Capture the cell that displays the provided text and extract its (x, y) central coordinate. 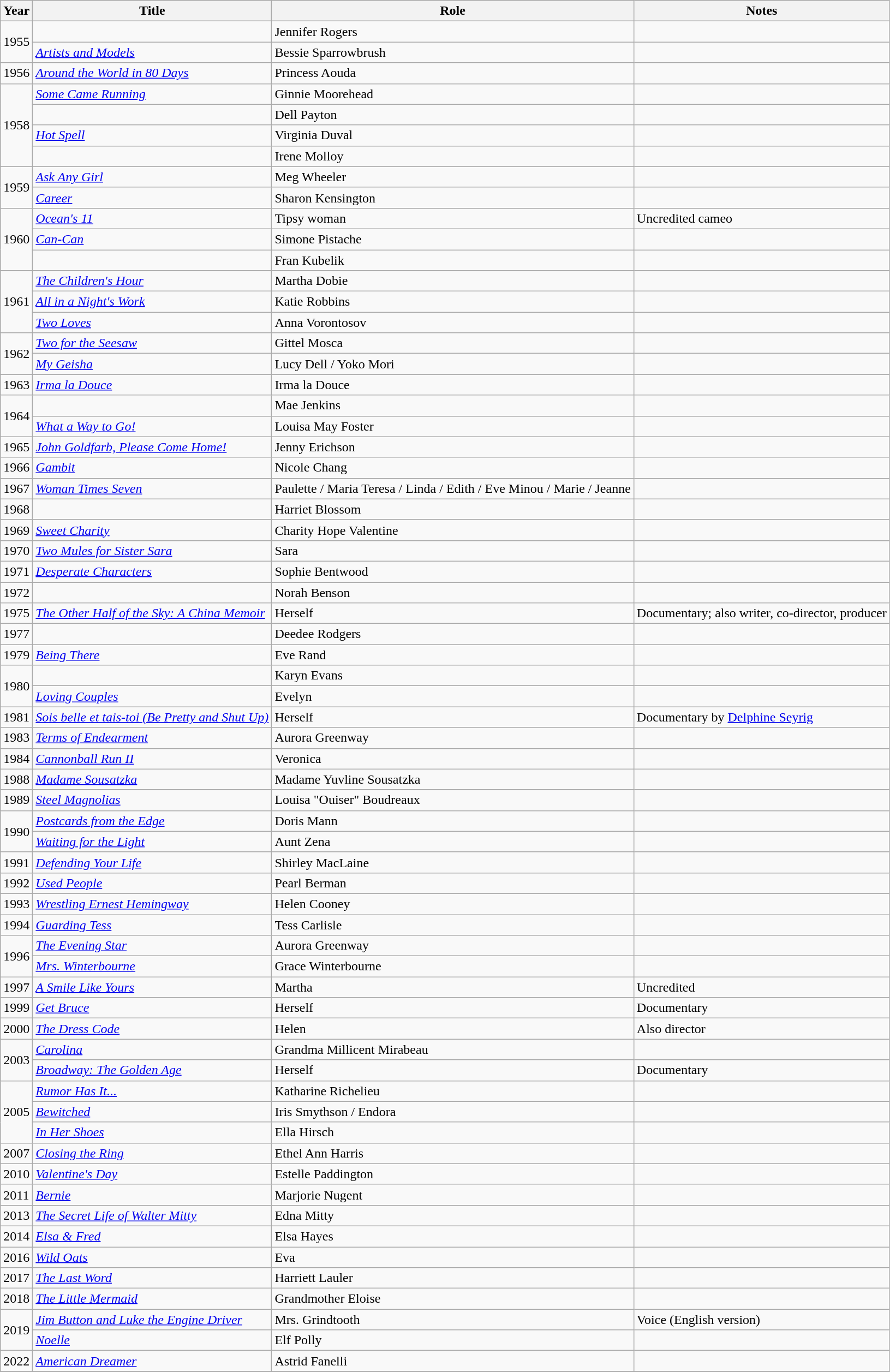
1999 (16, 1008)
The Dress Code (152, 1029)
Sara (453, 551)
What a Way to Go! (152, 426)
2011 (16, 1195)
Role (453, 11)
Dell Payton (453, 115)
Being There (152, 655)
2014 (16, 1236)
Closing the Ring (152, 1153)
Jennifer Rogers (453, 32)
Sois belle et tais-toi (Be Pretty and Shut Up) (152, 717)
2007 (16, 1153)
Bessie Sparrowbrush (453, 52)
Astrid Fanelli (453, 1361)
Charity Hope Valentine (453, 530)
2019 (16, 1330)
1956 (16, 73)
Pearl Berman (453, 883)
Artists and Models (152, 52)
Paulette / Maria Teresa / Linda / Edith / Eve Minou / Marie / Jeanne (453, 488)
Guarding Tess (152, 925)
Documentary; also writer, co-director, producer (762, 613)
Virginia Duval (453, 135)
Title (152, 11)
Harriet Blossom (453, 509)
Aunt Zena (453, 842)
Year (16, 11)
1955 (16, 42)
American Dreamer (152, 1361)
Marjorie Nugent (453, 1195)
1991 (16, 862)
The Children's Hour (152, 281)
2018 (16, 1299)
Gambit (152, 468)
1964 (16, 416)
Loving Couples (152, 696)
1981 (16, 717)
1996 (16, 956)
Career (152, 198)
Elf Polly (453, 1340)
Martha Dobie (453, 281)
1958 (16, 125)
1961 (16, 302)
Madame Yuvline Sousatzka (453, 779)
Get Bruce (152, 1008)
1962 (16, 354)
1993 (16, 904)
Uncredited (762, 987)
Valentine's Day (152, 1174)
Grandma Millicent Mirabeau (453, 1049)
1980 (16, 686)
1968 (16, 509)
Anna Vorontosov (453, 323)
Katharine Richelieu (453, 1091)
Desperate Characters (152, 571)
1979 (16, 655)
2013 (16, 1215)
The Secret Life of Walter Mitty (152, 1215)
Terms of Endearment (152, 738)
2005 (16, 1112)
Harriett Lauler (453, 1278)
1992 (16, 883)
Hot Spell (152, 135)
Gittel Mosca (453, 343)
The Other Half of the Sky: A China Memoir (152, 613)
Ethel Ann Harris (453, 1153)
Simone Pistache (453, 239)
Jenny Erichson (453, 447)
Karyn Evans (453, 676)
Sharon Kensington (453, 198)
Voice (English version) (762, 1320)
Mrs. Winterbourne (152, 967)
Rumor Has It... (152, 1091)
Wrestling Ernest Hemingway (152, 904)
Ocean's 11 (152, 218)
1994 (16, 925)
Louisa May Foster (453, 426)
Elsa Hayes (453, 1236)
Carolina (152, 1049)
Elsa & Fred (152, 1236)
The Evening Star (152, 946)
1965 (16, 447)
Notes (762, 11)
1990 (16, 831)
Postcards from the Edge (152, 821)
Grandmother Eloise (453, 1299)
1971 (16, 571)
Deedee Rodgers (453, 634)
Two Loves (152, 323)
1967 (16, 488)
Helen Cooney (453, 904)
Sweet Charity (152, 530)
Noelle (152, 1340)
Mae Jenkins (453, 405)
Estelle Paddington (453, 1174)
Sophie Bentwood (453, 571)
1983 (16, 738)
Bernie (152, 1195)
Nicole Chang (453, 468)
Meg Wheeler (453, 177)
Eve Rand (453, 655)
Edna Mitty (453, 1215)
Ask Any Girl (152, 177)
In Her Shoes (152, 1132)
Bewitched (152, 1112)
Broadway: The Golden Age (152, 1070)
1977 (16, 634)
Lucy Dell / Yoko Mori (453, 364)
Steel Magnolias (152, 800)
1969 (16, 530)
All in a Night's Work (152, 302)
Fran Kubelik (453, 260)
Madame Sousatzka (152, 779)
Defending Your Life (152, 862)
1984 (16, 759)
Woman Times Seven (152, 488)
Also director (762, 1029)
Cannonball Run II (152, 759)
1960 (16, 239)
1989 (16, 800)
The Last Word (152, 1278)
1972 (16, 592)
Wild Oats (152, 1257)
1966 (16, 468)
Iris Smythson / Endora (453, 1112)
Documentary by Delphine Seyrig (762, 717)
Princess Aouda (453, 73)
1963 (16, 385)
Norah Benson (453, 592)
Martha (453, 987)
Uncredited cameo (762, 218)
2003 (16, 1060)
Veronica (453, 759)
Grace Winterbourne (453, 967)
Waiting for the Light (152, 842)
1975 (16, 613)
My Geisha (152, 364)
John Goldfarb, Please Come Home! (152, 447)
2017 (16, 1278)
2016 (16, 1257)
Two for the Seesaw (152, 343)
Used People (152, 883)
Tess Carlisle (453, 925)
Mrs. Grindtooth (453, 1320)
1959 (16, 187)
Two Mules for Sister Sara (152, 551)
Evelyn (453, 696)
2000 (16, 1029)
Jim Button and Luke the Engine Driver (152, 1320)
Eva (453, 1257)
Ella Hirsch (453, 1132)
Shirley MacLaine (453, 862)
2022 (16, 1361)
Around the World in 80 Days (152, 73)
2010 (16, 1174)
Some Came Running (152, 94)
1997 (16, 987)
Ginnie Moorehead (453, 94)
A Smile Like Yours (152, 987)
Can-Can (152, 239)
1988 (16, 779)
Katie Robbins (453, 302)
Louisa "Ouiser" Boudreaux (453, 800)
1970 (16, 551)
Doris Mann (453, 821)
Irene Molloy (453, 156)
Helen (453, 1029)
The Little Mermaid (152, 1299)
Tipsy woman (453, 218)
